Capture the cell that displays the provided text and extract its (X, Y) central coordinate. 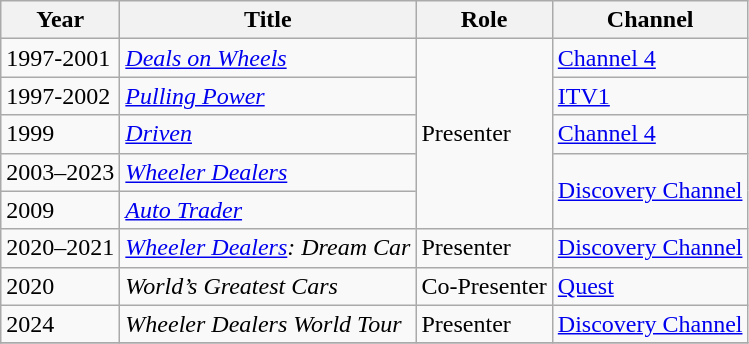
Wheeler Dealers World Tour (268, 324)
Wheeler Dealers: Dream Car (268, 248)
Co-Presenter (484, 286)
2009 (60, 210)
1999 (60, 134)
Wheeler Dealers (268, 172)
ITV1 (650, 96)
2020 (60, 286)
World’s Greatest Cars (268, 286)
Deals on Wheels (268, 58)
2024 (60, 324)
2003–2023 (60, 172)
Channel (650, 20)
Auto Trader (268, 210)
1997-2002 (60, 96)
Title (268, 20)
Year (60, 20)
1997-2001 (60, 58)
2020–2021 (60, 248)
Role (484, 20)
Driven (268, 134)
Quest (650, 286)
Pulling Power (268, 96)
